Scan for the cell matching the given text and deliver its [x, y] coordinate at center. 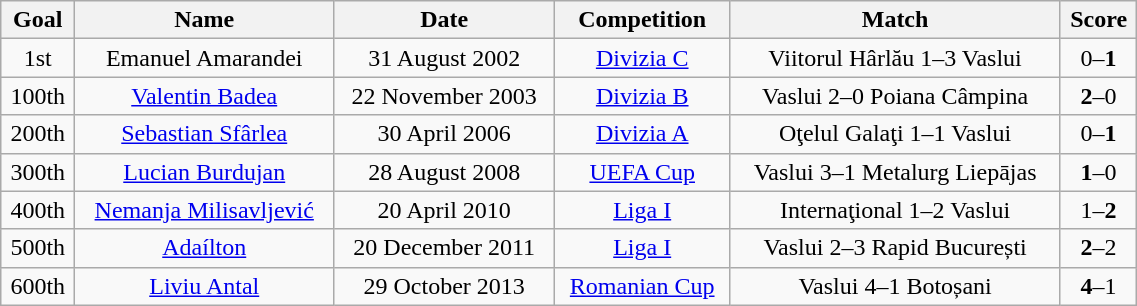
1–0 [1098, 172]
Romanian Cup [642, 286]
Sebastian Sfârlea [204, 134]
4–1 [1098, 286]
1st [38, 58]
31 August 2002 [444, 58]
UEFA Cup [642, 172]
Divizia B [642, 96]
1–2 [1098, 210]
28 August 2008 [444, 172]
Divizia A [642, 134]
Name [204, 20]
Vaslui 2–3 Rapid București [896, 248]
Viitorul Hârlău 1–3 Vaslui [896, 58]
Oţelul Galaţi 1–1 Vaslui [896, 134]
29 October 2013 [444, 286]
400th [38, 210]
Vaslui 2–0 Poiana Câmpina [896, 96]
22 November 2003 [444, 96]
600th [38, 286]
20 April 2010 [444, 210]
2–2 [1098, 248]
Divizia C [642, 58]
200th [38, 134]
Emanuel Amarandei [204, 58]
Liviu Antal [204, 286]
2–0 [1098, 96]
Nemanja Milisavljević [204, 210]
Vaslui 4–1 Botoșani [896, 286]
30 April 2006 [444, 134]
Score [1098, 20]
Adaílton [204, 248]
Match [896, 20]
Lucian Burdujan [204, 172]
Competition [642, 20]
20 December 2011 [444, 248]
Valentin Badea [204, 96]
Goal [38, 20]
Date [444, 20]
Vaslui 3–1 Metalurg Liepājas [896, 172]
300th [38, 172]
Internaţional 1–2 Vaslui [896, 210]
500th [38, 248]
100th [38, 96]
